Find where the given text appears and provide that cell's center as [x, y] coordinate. 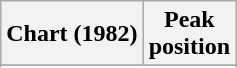
Peakposition [189, 34]
Chart (1982) [72, 34]
